Determine the (x, y) coordinate at the center of the cell enclosing the given text.  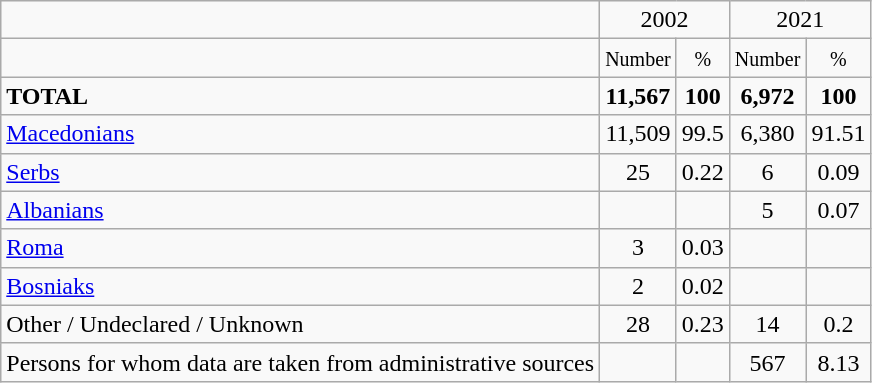
2 (638, 286)
0.23 (702, 324)
0.03 (702, 248)
Other / Undeclared / Unknown (300, 324)
25 (638, 172)
Albanians (300, 210)
6,380 (768, 134)
91.51 (838, 134)
567 (768, 362)
6 (768, 172)
0.07 (838, 210)
0.2 (838, 324)
14 (768, 324)
Serbs (300, 172)
99.5 (702, 134)
28 (638, 324)
11,567 (638, 96)
Persons for whom data are taken from administrative sources (300, 362)
6,972 (768, 96)
2002 (665, 20)
0.22 (702, 172)
Bosniaks (300, 286)
0.09 (838, 172)
5 (768, 210)
3 (638, 248)
11,509 (638, 134)
2021 (800, 20)
8.13 (838, 362)
TOTAL (300, 96)
Roma (300, 248)
Macedonians (300, 134)
0.02 (702, 286)
